Search for the cell housing the specified text and yield its (x, y) center coordinate. 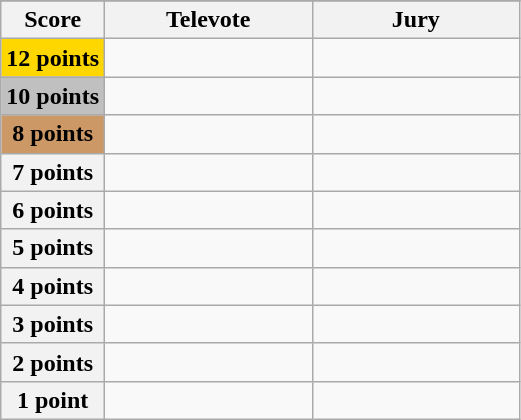
Televote (209, 20)
4 points (53, 286)
Jury (416, 20)
10 points (53, 96)
Score (53, 20)
8 points (53, 134)
12 points (53, 58)
6 points (53, 210)
1 point (53, 400)
5 points (53, 248)
7 points (53, 172)
2 points (53, 362)
3 points (53, 324)
